Scan for the cell matching the given text and deliver its (X, Y) coordinate at center. 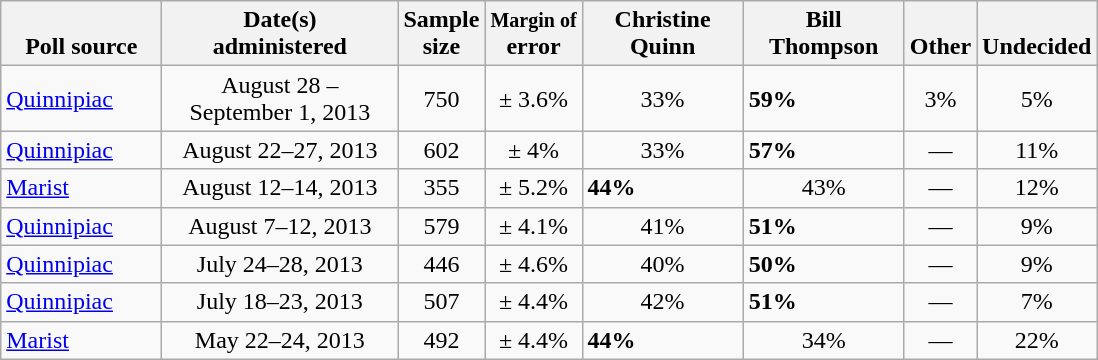
± 4.6% (534, 264)
± 5.2% (534, 188)
Undecided (1037, 34)
57% (824, 150)
41% (662, 226)
11% (1037, 150)
34% (824, 340)
3% (940, 98)
5% (1037, 98)
Date(s)administered (280, 34)
40% (662, 264)
July 24–28, 2013 (280, 264)
579 (442, 226)
507 (442, 302)
22% (1037, 340)
59% (824, 98)
August 12–14, 2013 (280, 188)
Margin oferror (534, 34)
ChristineQuinn (662, 34)
50% (824, 264)
May 22–24, 2013 (280, 340)
July 18–23, 2013 (280, 302)
August 7–12, 2013 (280, 226)
August 22–27, 2013 (280, 150)
BillThompson (824, 34)
42% (662, 302)
± 4% (534, 150)
12% (1037, 188)
± 3.6% (534, 98)
43% (824, 188)
August 28 – September 1, 2013 (280, 98)
446 (442, 264)
602 (442, 150)
± 4.1% (534, 226)
Other (940, 34)
355 (442, 188)
Samplesize (442, 34)
7% (1037, 302)
492 (442, 340)
750 (442, 98)
Poll source (82, 34)
